Extract the (X, Y) coordinate from the center of the cell holding the provided text.  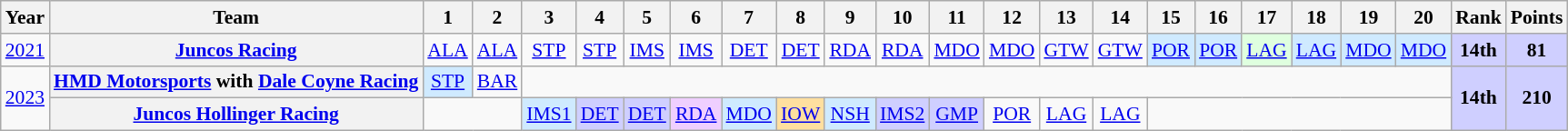
IOW (800, 115)
15 (1171, 17)
3 (549, 17)
NSH (850, 115)
Juncos Hollinger Racing (236, 115)
Rank (1478, 17)
1 (447, 17)
2 (498, 17)
12 (1013, 17)
18 (1316, 17)
20 (1423, 17)
5 (647, 17)
16 (1218, 17)
10 (902, 17)
GMP (956, 115)
8 (800, 17)
11 (956, 17)
210 (1537, 98)
9 (850, 17)
17 (1266, 17)
14 (1120, 17)
7 (749, 17)
Team (236, 17)
Points (1537, 17)
6 (696, 17)
BAR (498, 82)
13 (1065, 17)
Year (25, 17)
IMS2 (902, 115)
IMS1 (549, 115)
Juncos Racing (236, 50)
2021 (25, 50)
2023 (25, 98)
81 (1537, 50)
19 (1369, 17)
4 (600, 17)
HMD Motorsports with Dale Coyne Racing (236, 82)
